For the text-containing cell, return its midpoint in [X, Y] coordinate format. 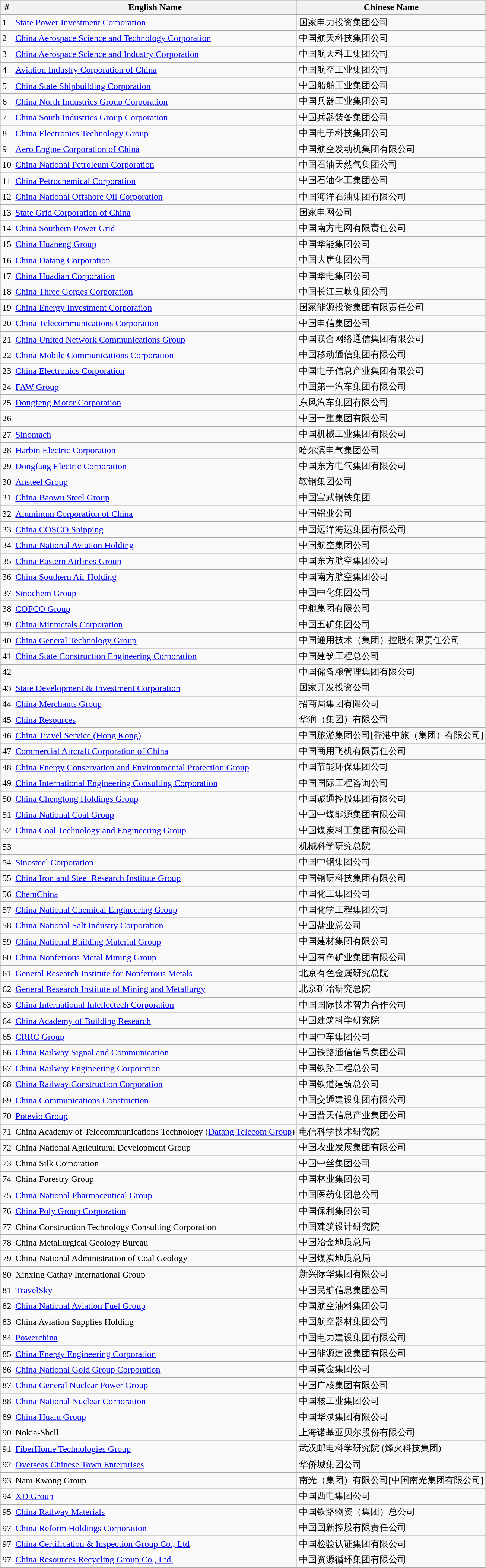
54 [7, 862]
南光（集团）有限公司[中国南光集团有限公司] [391, 1480]
Aero Engine Corporation of China [155, 149]
71 [7, 1132]
中国储备粮管理集团有限公司 [391, 672]
China Electronics Technology Group [155, 133]
Aluminum Corporation of China [155, 514]
China Certification & Inspection Group Co., Ltd [155, 1544]
# [7, 7]
中国国新控股有限责任公司 [391, 1528]
China Mobile Communications Corporation [155, 355]
中国中煤能源集团有限公司 [391, 815]
China Railway Engineering Corporation [155, 1069]
China National Nuclear Corporation [155, 1402]
中国华录集团有限公司 [391, 1417]
35 [7, 562]
58 [7, 926]
中国广核集团有限公司 [391, 1385]
English Name [155, 7]
24 [7, 387]
45 [7, 720]
东风汽车集团有限公司 [391, 403]
66 [7, 1052]
中国第一汽车集团有限公司 [391, 387]
China Huadian Corporation [155, 276]
中国电子信息产业集团有限公司 [391, 371]
China State Construction Engineering Corporation [155, 656]
中国化学工程集团公司 [391, 910]
Xinxing Cathay International Group [155, 1274]
60 [7, 958]
中国煤炭科工集团有限公司 [391, 831]
48 [7, 767]
50 [7, 799]
中国诚通控股集团有限公司 [391, 799]
China Chengtong Holdings Group [155, 799]
25 [7, 403]
上海诺基亚贝尔股份有限公司 [391, 1433]
中国国际工程咨询公司 [391, 783]
77 [7, 1227]
中国东方航空集团公司 [391, 562]
Ansteel Group [155, 482]
China Datang Corporation [155, 260]
中国国际技术智力合作公司 [391, 1005]
China National Petroleum Corporation [155, 165]
China National Chemical Engineering Group [155, 910]
中国铁路通信信号集团公司 [391, 1052]
19 [7, 308]
53 [7, 847]
中国五矿集团公司 [391, 625]
43 [7, 688]
59 [7, 941]
73 [7, 1163]
75 [7, 1195]
26 [7, 419]
招商局集团有限公司 [391, 704]
74 [7, 1180]
中国石油天然气集团公司 [391, 165]
中国铁道建筑总公司 [391, 1084]
81 [7, 1291]
China Academy of Telecommunications Technology (Datang Telecom Group) [155, 1132]
中国海洋石油集团有限公司 [391, 197]
12 [7, 197]
22 [7, 355]
中国东方电气集团有限公司 [391, 466]
China National Agricultural Development Group [155, 1148]
中国航空工业集团公司 [391, 70]
89 [7, 1417]
67 [7, 1069]
16 [7, 260]
China Aviation Supplies Holding [155, 1322]
30 [7, 482]
78 [7, 1243]
中国远洋海运集团有限公司 [391, 529]
China Telecommunications Corporation [155, 324]
中国化工集团公司 [391, 894]
China Aerospace Science and Industry Corporation [155, 54]
中国建筑工程总公司 [391, 656]
中国电力建设集团有限公司 [391, 1338]
中国旅游集团公司[香港中旅（集团）有限公司] [391, 736]
中国保利集团公司 [391, 1211]
China Three Gorges Corporation [155, 292]
中国医药集团总公司 [391, 1195]
中国商用飞机有限责任公司 [391, 751]
华侨城集团公司 [391, 1465]
72 [7, 1148]
国家电网公司 [391, 213]
88 [7, 1402]
China Petrochemical Corporation [155, 181]
China International Intellectech Corporation [155, 1005]
4 [7, 70]
China National Aviation Fuel Group [155, 1306]
28 [7, 451]
中国通用技术（集团）控股有限责任公司 [391, 640]
中国南方电网有限责任公司 [391, 229]
中国民航信息集团公司 [391, 1291]
94 [7, 1496]
China Southern Air Holding [155, 577]
FiberHome Technologies Group [155, 1448]
中国航空发动机集团有限公司 [391, 149]
69 [7, 1100]
China Metallurgical Geology Bureau [155, 1243]
Dongfang Electric Corporation [155, 466]
中国机械工业集团有限公司 [391, 434]
State Grid Corporation of China [155, 213]
China Resources Recycling Group Co., Ltd. [155, 1559]
电信科学技术研究院 [391, 1132]
Sinomach [155, 434]
52 [7, 831]
China Resources [155, 720]
中国航空器材集团公司 [391, 1322]
92 [7, 1465]
8 [7, 133]
China Travel Service (Hong Kong) [155, 736]
37 [7, 593]
北京有色金属研究总院 [391, 973]
China National Gold Group Corporation [155, 1370]
Potevio Group [155, 1116]
China Baowu Steel Group [155, 498]
61 [7, 973]
20 [7, 324]
China Construction Technology Consulting Corporation [155, 1227]
TravelSky [155, 1291]
56 [7, 894]
中国建材集团有限公司 [391, 941]
鞍钢集团公司 [391, 482]
32 [7, 514]
34 [7, 545]
China Southern Power Grid [155, 229]
3 [7, 54]
中国航空油料集团公司 [391, 1306]
General Research Institute of Mining and Metallurgy [155, 989]
36 [7, 577]
China Reform Holdings Corporation [155, 1528]
10 [7, 165]
China Silk Corporation [155, 1163]
Sinochem Group [155, 593]
中国中丝集团公司 [391, 1163]
China General Nuclear Power Group [155, 1385]
China Energy Investment Corporation [155, 308]
中国长江三峡集团公司 [391, 292]
21 [7, 340]
China South Industries Group Corporation [155, 118]
中国电信集团公司 [391, 324]
11 [7, 181]
33 [7, 529]
哈尔滨电气集团公司 [391, 451]
84 [7, 1338]
中国宝武钢铁集团 [391, 498]
China Railway Signal and Communication [155, 1052]
15 [7, 244]
1 [7, 22]
80 [7, 1274]
China Railway Construction Corporation [155, 1084]
中国能源建设集团有限公司 [391, 1354]
中国钢研科技集团有限公司 [391, 878]
China Huaneng Group [155, 244]
27 [7, 434]
China Minmetals Corporation [155, 625]
北京矿冶研究总院 [391, 989]
86 [7, 1370]
China United Network Communications Group [155, 340]
14 [7, 229]
China Coal Technology and Engineering Group [155, 831]
中国有色矿业集团有限公司 [391, 958]
70 [7, 1116]
China State Shipbuilding Corporation [155, 86]
China Electronics Corporation [155, 371]
93 [7, 1480]
95 [7, 1513]
华润（集团）有限公司 [391, 720]
中国石油化工集团公司 [391, 181]
China Academy of Building Research [155, 1021]
中国联合网络通信集团有限公司 [391, 340]
中国航天科技集团公司 [391, 38]
COFCO Group [155, 609]
38 [7, 609]
中国核工业集团公司 [391, 1402]
31 [7, 498]
中国大唐集团公司 [391, 260]
CRRC Group [155, 1037]
46 [7, 736]
6 [7, 102]
5 [7, 86]
中国南方航空集团公司 [391, 577]
76 [7, 1211]
65 [7, 1037]
XD Group [155, 1496]
44 [7, 704]
Aviation Industry Corporation of China [155, 70]
63 [7, 1005]
87 [7, 1385]
中国铝业公司 [391, 514]
China Nonferrous Metal Mining Group [155, 958]
中国兵器工业集团公司 [391, 102]
13 [7, 213]
中国冶金地质总局 [391, 1243]
国家电力投资集团公司 [391, 22]
83 [7, 1322]
中国农业发展集团有限公司 [391, 1148]
China COSCO Shipping [155, 529]
武汉邮电科学研究院 (烽火科技集团) [391, 1448]
Nokia-Sbell [155, 1433]
55 [7, 878]
China Energy Engineering Corporation [155, 1354]
China National Building Material Group [155, 941]
79 [7, 1259]
China International Engineering Consulting Corporation [155, 783]
中国盐业总公司 [391, 926]
中国华能集团公司 [391, 244]
中国中钢集团公司 [391, 862]
Commercial Aircraft Corporation of China [155, 751]
FAW Group [155, 387]
China Energy Conservation and Environmental Protection Group [155, 767]
China Aerospace Science and Technology Corporation [155, 38]
42 [7, 672]
中国煤炭地质总局 [391, 1259]
ChemChina [155, 894]
中国铁路物资（集团）总公司 [391, 1513]
49 [7, 783]
29 [7, 466]
中国中车集团公司 [391, 1037]
中国西电集团公司 [391, 1496]
Nam Kwong Group [155, 1480]
国家能源投资集团有限责任公司 [391, 308]
China General Technology Group [155, 640]
中国交通建设集团有限公司 [391, 1100]
China Forestry Group [155, 1180]
中国航空集团公司 [391, 545]
40 [7, 640]
China North Industries Group Corporation [155, 102]
China Merchants Group [155, 704]
China Railway Materials [155, 1513]
Chinese Name [391, 7]
China National Coal Group [155, 815]
State Power Investment Corporation [155, 22]
中国铁路工程总公司 [391, 1069]
中国移动通信集团有限公司 [391, 355]
2 [7, 38]
中国华电集团公司 [391, 276]
General Research Institute for Nonferrous Metals [155, 973]
23 [7, 371]
China Poly Group Corporation [155, 1211]
China Iron and Steel Research Institute Group [155, 878]
中国资源循环集团有限公司 [391, 1559]
85 [7, 1354]
17 [7, 276]
9 [7, 149]
82 [7, 1306]
中国兵器装备集团公司 [391, 118]
90 [7, 1433]
Harbin Electric Corporation [155, 451]
中国黄金集团公司 [391, 1370]
China National Offshore Oil Corporation [155, 197]
中国建筑设计研究院 [391, 1227]
64 [7, 1021]
China Hualu Group [155, 1417]
中国中化集团公司 [391, 593]
41 [7, 656]
Dongfeng Motor Corporation [155, 403]
中国船舶工业集团公司 [391, 86]
Powerchina [155, 1338]
中国一重集团有限公司 [391, 419]
中国林业集团公司 [391, 1180]
China National Salt Industry Corporation [155, 926]
39 [7, 625]
中国普天信息产业集团公司 [391, 1116]
91 [7, 1448]
中国建筑科学研究院 [391, 1021]
中国节能环保集团公司 [391, 767]
中国航天科工集团公司 [391, 54]
57 [7, 910]
Overseas Chinese Town Enterprises [155, 1465]
China National Aviation Holding [155, 545]
51 [7, 815]
Sinosteel Corporation [155, 862]
68 [7, 1084]
18 [7, 292]
中国电子科技集团公司 [391, 133]
机械科学研究总院 [391, 847]
新兴际华集团有限公司 [391, 1274]
China National Administration of Coal Geology [155, 1259]
China National Pharmaceutical Group [155, 1195]
7 [7, 118]
国家开发投资公司 [391, 688]
State Development & Investment Corporation [155, 688]
China Eastern Airlines Group [155, 562]
中粮集团有限公司 [391, 609]
62 [7, 989]
47 [7, 751]
中国检验认证集团有限公司 [391, 1544]
China Communications Construction [155, 1100]
